Output the (x, y) coordinate of the center of the cell containing the given text.  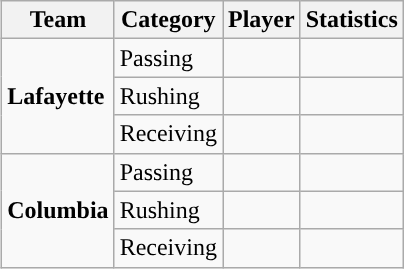
Team (58, 20)
Columbia (58, 210)
Lafayette (58, 96)
Category (168, 20)
Player (261, 20)
Statistics (352, 20)
